Locate the cell with the specified text and output its (x, y) center coordinate. 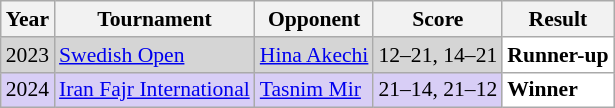
Score (438, 19)
2023 (28, 55)
Swedish Open (154, 55)
21–14, 21–12 (438, 90)
Hina Akechi (314, 55)
Result (558, 19)
Year (28, 19)
Iran Fajr International (154, 90)
2024 (28, 90)
Tasnim Mir (314, 90)
12–21, 14–21 (438, 55)
Winner (558, 90)
Runner-up (558, 55)
Tournament (154, 19)
Opponent (314, 19)
